Output the [x, y] coordinate of the center of the cell containing the given text.  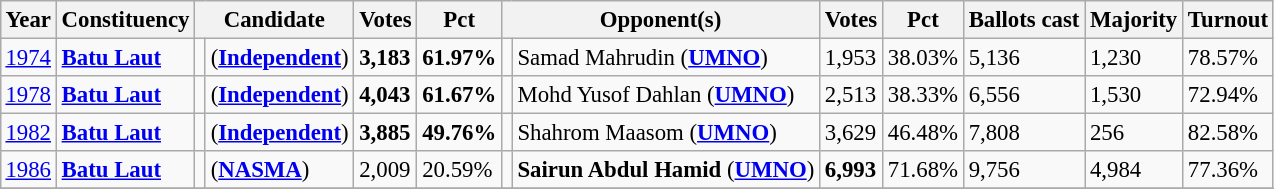
Constituency [125, 20]
Majority [1134, 20]
Shahrom Maasom (UMNO) [666, 133]
1,953 [852, 57]
61.67% [460, 95]
256 [1134, 133]
3,885 [386, 133]
9,756 [1024, 170]
Ballots cast [1024, 20]
Samad Mahrudin (UMNO) [666, 57]
46.48% [922, 133]
7,808 [1024, 133]
6,556 [1024, 95]
78.57% [1228, 57]
77.36% [1228, 170]
49.76% [460, 133]
4,043 [386, 95]
71.68% [922, 170]
82.58% [1228, 133]
5,136 [1024, 57]
Year [28, 20]
3,629 [852, 133]
1974 [28, 57]
6,993 [852, 170]
20.59% [460, 170]
61.97% [460, 57]
1,230 [1134, 57]
3,183 [386, 57]
Candidate [274, 20]
Sairun Abdul Hamid (UMNO) [666, 170]
Turnout [1228, 20]
1986 [28, 170]
1982 [28, 133]
2,513 [852, 95]
(NASMA) [280, 170]
2,009 [386, 170]
4,984 [1134, 170]
38.33% [922, 95]
Mohd Yusof Dahlan (UMNO) [666, 95]
Opponent(s) [660, 20]
38.03% [922, 57]
72.94% [1228, 95]
1978 [28, 95]
1,530 [1134, 95]
